Detect which cell encompasses the target text, then output its [X, Y] center coordinate. 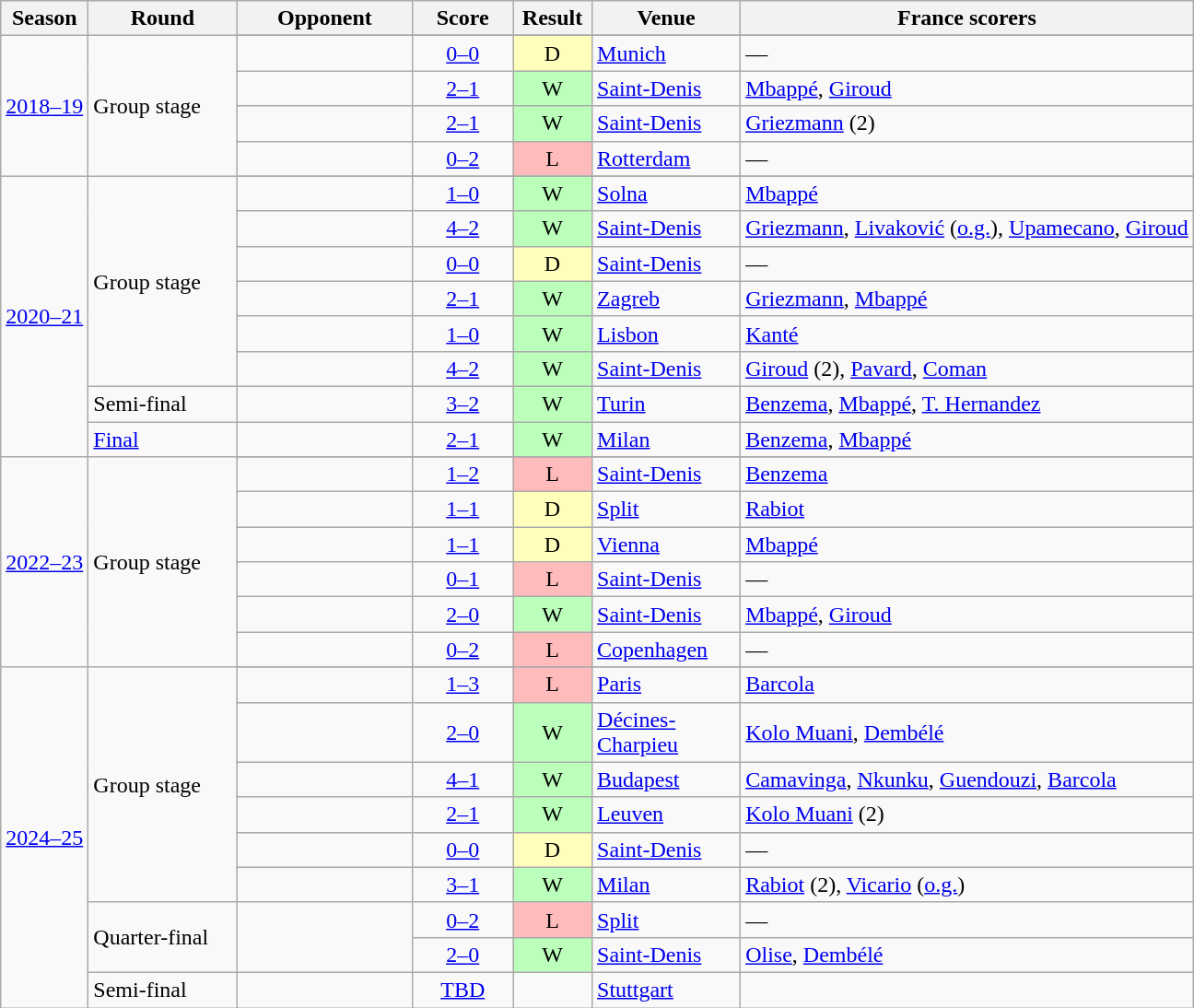
Score [462, 18]
Lisbon [667, 334]
Munich [667, 53]
Zagreb [667, 299]
Griezmann (2) [967, 123]
Benzema, Mbappé [967, 440]
1–2 [462, 475]
TBD [462, 990]
Barcola [967, 685]
Olise, Dembélé [967, 955]
2024–25 [44, 838]
Budapest [667, 779]
Round [162, 18]
Rotterdam [667, 158]
Solna [667, 193]
2022–23 [44, 562]
Benzema, Mbappé, T. Hernandez [967, 404]
Copenhagen [667, 650]
Paris [667, 685]
Final [162, 440]
Benzema [967, 475]
Kolo Muani, Dembélé [967, 732]
Result [552, 18]
Rabiot [967, 510]
Griezmann, Mbappé [967, 299]
Kanté [967, 334]
Leuven [667, 815]
Turin [667, 404]
0–1 [462, 580]
3–1 [462, 885]
Giroud (2), Pavard, Coman [967, 369]
Stuttgart [667, 990]
Rabiot (2), Vicario (o.g.) [967, 885]
2018–19 [44, 106]
Griezmann, Livaković (o.g.), Upamecano, Giroud [967, 229]
Vienna [667, 545]
Venue [667, 18]
Opponent [324, 18]
3–2 [462, 404]
1–3 [462, 685]
4–1 [462, 779]
2020–21 [44, 316]
France scorers [967, 18]
Camavinga, Nkunku, Guendouzi, Barcola [967, 779]
Quarter-final [162, 937]
Kolo Muani (2) [967, 815]
Décines-Charpieu [667, 732]
Season [44, 18]
